Search for the cell housing the specified text and yield its (X, Y) center coordinate. 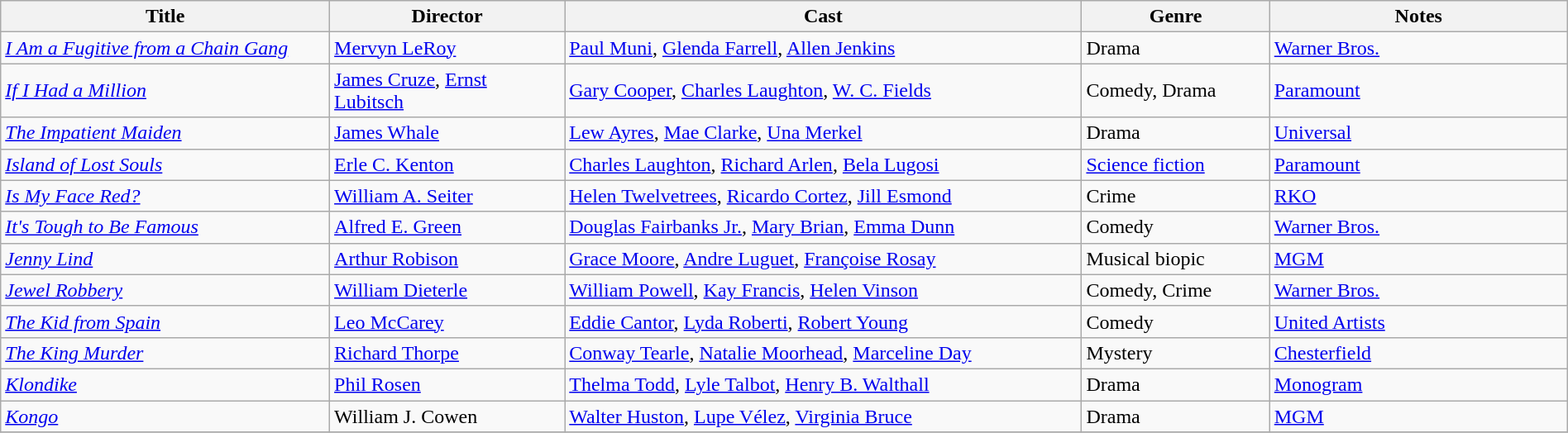
Walter Huston, Lupe Vélez, Virginia Bruce (824, 416)
The Impatient Maiden (165, 133)
Musical biopic (1176, 259)
Helen Twelvetrees, Ricardo Cortez, Jill Esmond (824, 196)
Jewel Robbery (165, 290)
Title (165, 17)
Paul Muni, Glenda Farrell, Allen Jenkins (824, 48)
Comedy, Crime (1176, 290)
Monogram (1418, 384)
If I Had a Million (165, 91)
The King Murder (165, 353)
Gary Cooper, Charles Laughton, W. C. Fields (824, 91)
Leo McCarey (447, 321)
Notes (1418, 17)
Kongo (165, 416)
William J. Cowen (447, 416)
United Artists (1418, 321)
Universal (1418, 133)
Richard Thorpe (447, 353)
Mervyn LeRoy (447, 48)
Director (447, 17)
Erle C. Kenton (447, 164)
I Am a Fugitive from a Chain Gang (165, 48)
William Powell, Kay Francis, Helen Vinson (824, 290)
Chesterfield (1418, 353)
Alfred E. Green (447, 227)
Jenny Lind (165, 259)
Genre (1176, 17)
Science fiction (1176, 164)
William A. Seiter (447, 196)
The Kid from Spain (165, 321)
Arthur Robison (447, 259)
RKO (1418, 196)
William Dieterle (447, 290)
Grace Moore, Andre Luguet, Françoise Rosay (824, 259)
Comedy, Drama (1176, 91)
Is My Face Red? (165, 196)
Cast (824, 17)
Mystery (1176, 353)
James Cruze, Ernst Lubitsch (447, 91)
Charles Laughton, Richard Arlen, Bela Lugosi (824, 164)
Conway Tearle, Natalie Moorhead, Marceline Day (824, 353)
Crime (1176, 196)
Island of Lost Souls (165, 164)
Douglas Fairbanks Jr., Mary Brian, Emma Dunn (824, 227)
James Whale (447, 133)
Lew Ayres, Mae Clarke, Una Merkel (824, 133)
It's Tough to Be Famous (165, 227)
Eddie Cantor, Lyda Roberti, Robert Young (824, 321)
Klondike (165, 384)
Phil Rosen (447, 384)
Thelma Todd, Lyle Talbot, Henry B. Walthall (824, 384)
